Find where the given text appears and provide that cell's center as [x, y] coordinate. 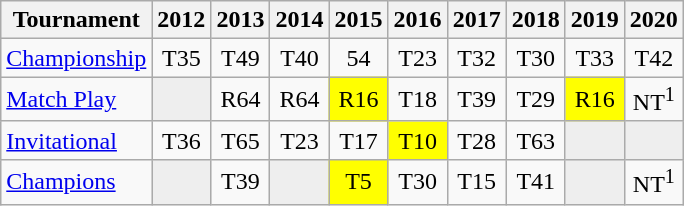
2013 [240, 20]
Champions [76, 182]
T17 [358, 140]
T40 [300, 58]
T42 [654, 58]
T41 [536, 182]
Invitational [76, 140]
T5 [358, 182]
T32 [476, 58]
Match Play [76, 100]
T35 [182, 58]
Tournament [76, 20]
T49 [240, 58]
T65 [240, 140]
T18 [418, 100]
2014 [300, 20]
T63 [536, 140]
54 [358, 58]
2018 [536, 20]
T33 [594, 58]
T28 [476, 140]
2020 [654, 20]
2015 [358, 20]
2017 [476, 20]
2019 [594, 20]
T29 [536, 100]
Championship [76, 58]
T15 [476, 182]
T10 [418, 140]
2016 [418, 20]
2012 [182, 20]
T36 [182, 140]
